Identify which cell holds the provided text, then report its (X, Y) central coordinate. 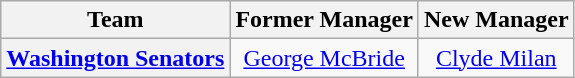
New Manager (496, 20)
George McBride (324, 58)
Team (116, 20)
Former Manager (324, 20)
Clyde Milan (496, 58)
Washington Senators (116, 58)
